Find where the given text appears and provide that cell's center as [x, y] coordinate. 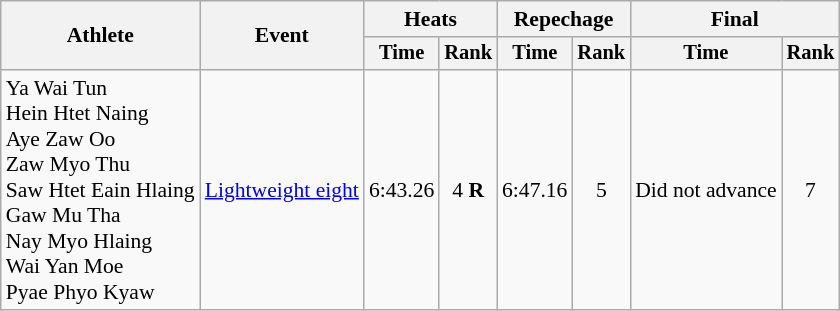
Did not advance [706, 190]
6:43.26 [402, 190]
Heats [430, 19]
6:47.16 [534, 190]
Lightweight eight [282, 190]
7 [811, 190]
Final [734, 19]
Ya Wai TunHein Htet NaingAye Zaw OoZaw Myo ThuSaw Htet Eain HlaingGaw Mu ThaNay Myo HlaingWai Yan MoePyae Phyo Kyaw [100, 190]
5 [601, 190]
Repechage [564, 19]
Event [282, 36]
Athlete [100, 36]
4 R [468, 190]
